For the text-containing cell, return its midpoint in (x, y) coordinate format. 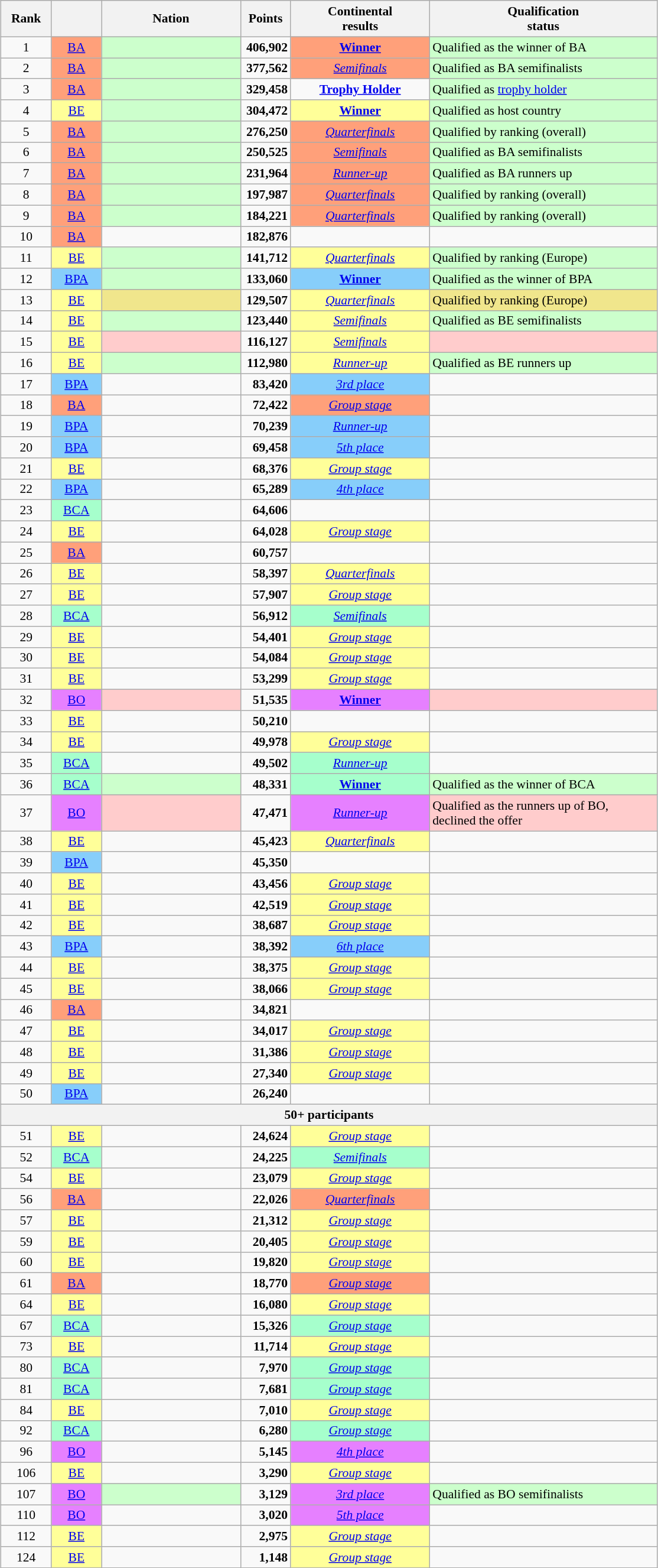
Qualified as the winner of BPA (543, 279)
377,562 (266, 69)
64 (26, 1304)
Points (266, 19)
8 (26, 194)
20,405 (266, 1241)
16 (26, 363)
107 (26, 1494)
51 (26, 1136)
3,129 (266, 1494)
141,712 (266, 258)
47 (26, 1031)
276,250 (266, 131)
9 (26, 216)
54,084 (266, 658)
54 (26, 1179)
12 (26, 279)
Qualified as BE runners up (543, 363)
22 (26, 489)
23,079 (266, 1179)
53,299 (266, 679)
Qualified as BE semifinalists (543, 321)
23 (26, 511)
15 (26, 342)
67 (26, 1326)
22,026 (266, 1199)
5 (26, 131)
20 (26, 447)
48,331 (266, 784)
28 (26, 616)
60,757 (266, 553)
34 (26, 742)
60 (26, 1262)
32 (26, 700)
47,471 (266, 812)
124 (26, 1557)
133,060 (266, 279)
129,507 (266, 300)
116,127 (266, 342)
81 (26, 1389)
6 (26, 152)
112 (26, 1536)
83,420 (266, 384)
197,987 (266, 194)
48 (26, 1052)
3,020 (266, 1515)
329,458 (266, 89)
3,290 (266, 1473)
50 (26, 1094)
24,624 (266, 1136)
406,902 (266, 47)
21 (26, 468)
45,350 (266, 862)
50,210 (266, 721)
Continentalresults (360, 19)
7,681 (266, 1389)
45 (26, 989)
3 (26, 89)
Qualified as trophy holder (543, 89)
54,401 (266, 637)
182,876 (266, 236)
38,687 (266, 926)
30 (26, 658)
31 (26, 679)
Qualified as the winner of BCA (543, 784)
Rank (26, 19)
26 (26, 573)
96 (26, 1452)
58,397 (266, 573)
33 (26, 721)
24 (26, 531)
27 (26, 595)
64,606 (266, 511)
11,714 (266, 1346)
41 (26, 904)
64,028 (266, 531)
42 (26, 926)
51,535 (266, 700)
45,423 (266, 842)
42,519 (266, 904)
52 (26, 1157)
112,980 (266, 363)
21,312 (266, 1220)
6th place (360, 947)
31,386 (266, 1052)
35 (26, 763)
72,422 (266, 405)
2 (26, 69)
1,148 (266, 1557)
43 (26, 947)
Qualified as BA runners up (543, 174)
304,472 (266, 111)
16,080 (266, 1304)
Qualified as BO semifinalists (543, 1494)
123,440 (266, 321)
7,970 (266, 1368)
Qualificationstatus (543, 19)
34,821 (266, 1009)
7,010 (266, 1410)
Qualified as the winner of BA (543, 47)
46 (26, 1009)
61 (26, 1284)
49 (26, 1073)
57,907 (266, 595)
49,502 (266, 763)
13 (26, 300)
92 (26, 1431)
34,017 (266, 1031)
38,066 (266, 989)
7 (26, 174)
17 (26, 384)
18 (26, 405)
5,145 (266, 1452)
110 (26, 1515)
56,912 (266, 616)
65,289 (266, 489)
24,225 (266, 1157)
19,820 (266, 1262)
68,376 (266, 468)
2,975 (266, 1536)
10 (26, 236)
184,221 (266, 216)
69,458 (266, 447)
27,340 (266, 1073)
39 (26, 862)
49,978 (266, 742)
19 (26, 426)
37 (26, 812)
43,456 (266, 884)
25 (26, 553)
56 (26, 1199)
Qualified as host country (543, 111)
57 (26, 1220)
14 (26, 321)
250,525 (266, 152)
70,239 (266, 426)
38,375 (266, 968)
1 (26, 47)
40 (26, 884)
106 (26, 1473)
4 (26, 111)
38 (26, 842)
38,392 (266, 947)
26,240 (266, 1094)
Qualified as the runners up of BO, declined the offer (543, 812)
6,280 (266, 1431)
59 (26, 1241)
Nation (171, 19)
11 (26, 258)
231,964 (266, 174)
84 (26, 1410)
36 (26, 784)
15,326 (266, 1326)
73 (26, 1346)
18,770 (266, 1284)
29 (26, 637)
Trophy Holder (360, 89)
50+ participants (330, 1115)
80 (26, 1368)
44 (26, 968)
